Determine the (X, Y) coordinate at the center of the cell enclosing the given text.  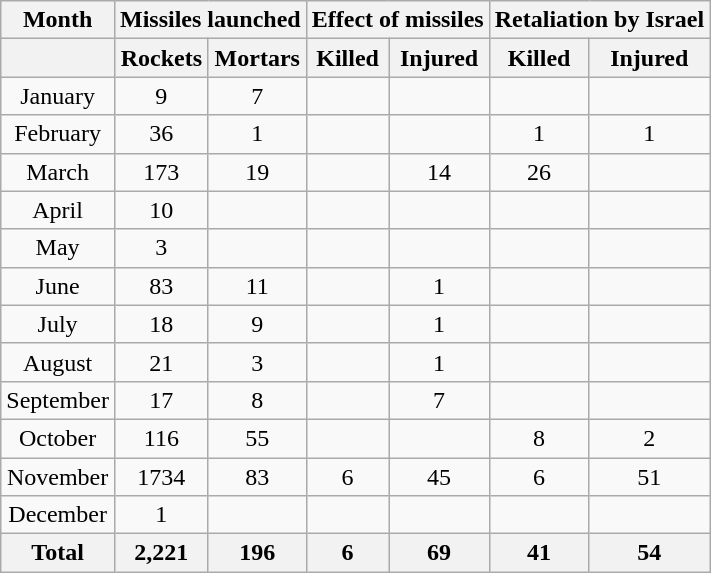
August (58, 362)
1734 (161, 477)
17 (161, 400)
41 (539, 553)
55 (257, 438)
173 (161, 172)
116 (161, 438)
Mortars (257, 58)
21 (161, 362)
February (58, 134)
11 (257, 286)
51 (650, 477)
Retaliation by Israel (599, 20)
Month (58, 20)
69 (439, 553)
2,221 (161, 553)
54 (650, 553)
Total (58, 553)
196 (257, 553)
Missiles launched (210, 20)
May (58, 248)
26 (539, 172)
14 (439, 172)
19 (257, 172)
November (58, 477)
36 (161, 134)
10 (161, 210)
April (58, 210)
2 (650, 438)
January (58, 96)
December (58, 515)
March (58, 172)
June (58, 286)
Effect of missiles (398, 20)
18 (161, 324)
September (58, 400)
45 (439, 477)
Rockets (161, 58)
July (58, 324)
October (58, 438)
